Scan for the cell matching the given text and deliver its [X, Y] coordinate at center. 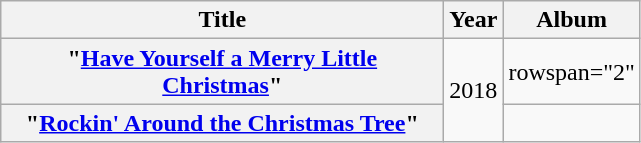
Album [572, 20]
"Have Yourself a Merry Little Christmas" [222, 72]
2018 [474, 90]
Title [222, 20]
Year [474, 20]
rowspan="2" [572, 72]
"Rockin' Around the Christmas Tree" [222, 123]
